Search for the cell housing the specified text and yield its (X, Y) center coordinate. 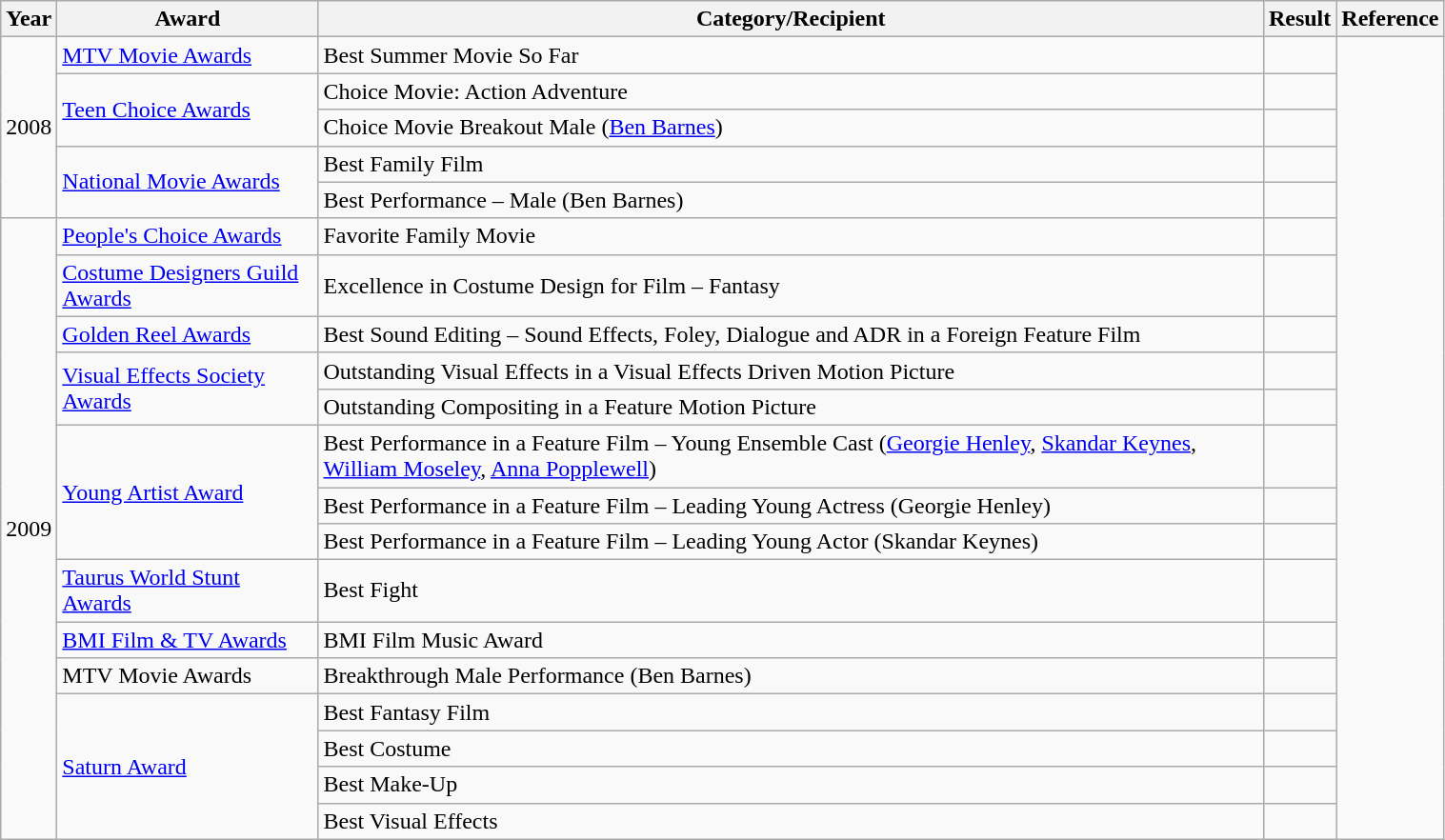
Best Make-Up (791, 785)
Best Performance in a Feature Film – Young Ensemble Cast (Georgie Henley, Skandar Keynes, William Moseley, Anna Popplewell) (791, 455)
Best Family Film (791, 164)
Saturn Award (188, 767)
Award (188, 19)
National Movie Awards (188, 182)
Best Performance in a Feature Film – Leading Young Actor (Skandar Keynes) (791, 542)
Best Performance in a Feature Film – Leading Young Actress (Georgie Henley) (791, 506)
Taurus World Stunt Awards (188, 590)
BMI Film Music Award (791, 640)
Best Visual Effects (791, 821)
Reference (1391, 19)
People's Choice Awards (188, 236)
Visual Effects Society Awards (188, 389)
Golden Reel Awards (188, 334)
Choice Movie: Action Adventure (791, 91)
Breakthrough Male Performance (Ben Barnes) (791, 676)
Costume Designers Guild Awards (188, 286)
Teen Choice Awards (188, 110)
Excellence in Costume Design for Film – Fantasy (791, 286)
Young Artist Award (188, 491)
Best Sound Editing – Sound Effects, Foley, Dialogue and ADR in a Foreign Feature Film (791, 334)
Outstanding Visual Effects in a Visual Effects Driven Motion Picture (791, 370)
Best Costume (791, 749)
Best Performance – Male (Ben Barnes) (791, 200)
Best Summer Movie So Far (791, 55)
Best Fantasy Film (791, 712)
Favorite Family Movie (791, 236)
Outstanding Compositing in a Feature Motion Picture (791, 407)
2008 (29, 128)
Category/Recipient (791, 19)
Year (29, 19)
Choice Movie Breakout Male (Ben Barnes) (791, 128)
2009 (29, 529)
Result (1299, 19)
Best Fight (791, 590)
BMI Film & TV Awards (188, 640)
